Locate the cell with the specified text and output its [X, Y] center coordinate. 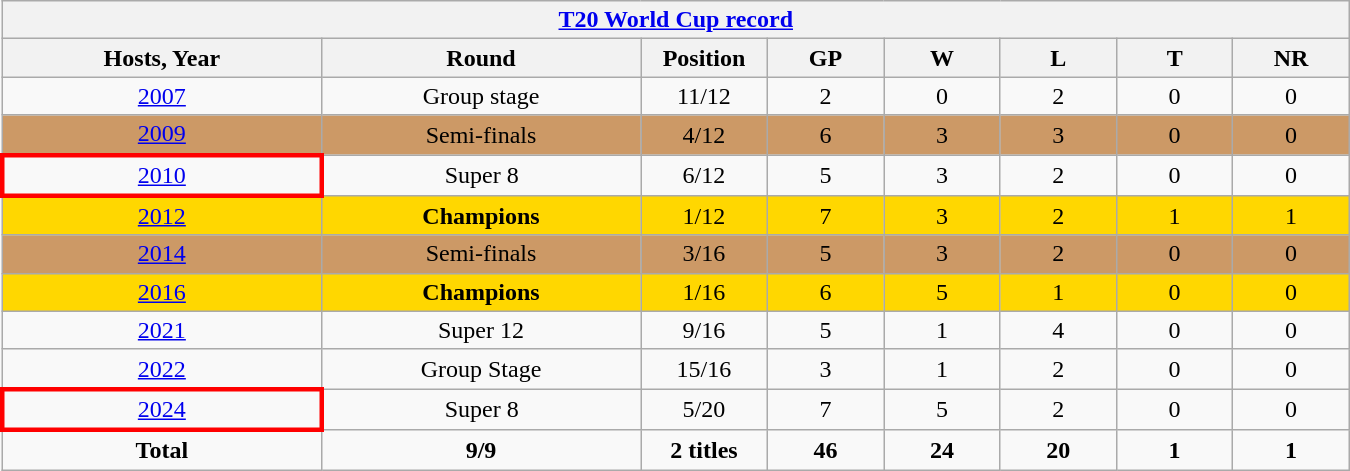
L [1058, 58]
Round [480, 58]
Hosts, Year [162, 58]
11/12 [704, 96]
T20 World Cup record [676, 20]
9/9 [480, 450]
2009 [162, 135]
2022 [162, 369]
4/12 [704, 135]
24 [942, 450]
5/20 [704, 410]
6/12 [704, 174]
2016 [162, 292]
15/16 [704, 369]
20 [1058, 450]
2021 [162, 330]
4 [1058, 330]
Position [704, 58]
2012 [162, 216]
1/12 [704, 216]
W [942, 58]
Group stage [480, 96]
3/16 [704, 254]
NR [1291, 58]
1/16 [704, 292]
GP [825, 58]
Total [162, 450]
2010 [162, 174]
T [1174, 58]
9/16 [704, 330]
2007 [162, 96]
2024 [162, 410]
46 [825, 450]
2014 [162, 254]
Super 12 [480, 330]
Group Stage [480, 369]
2 titles [704, 450]
